Detect which cell encompasses the target text, then output its [X, Y] center coordinate. 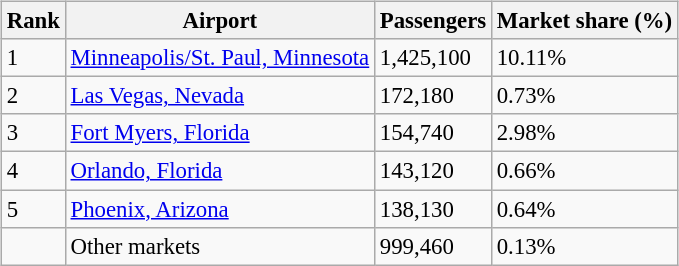
138,130 [434, 209]
172,180 [434, 96]
0.64% [584, 209]
2.98% [584, 133]
Airport [220, 21]
Orlando, Florida [220, 171]
10.11% [584, 58]
143,120 [434, 171]
Las Vegas, Nevada [220, 96]
3 [33, 133]
0.73% [584, 96]
0.66% [584, 171]
1 [33, 58]
0.13% [584, 246]
Minneapolis/St. Paul, Minnesota [220, 58]
Fort Myers, Florida [220, 133]
5 [33, 209]
Other markets [220, 246]
Phoenix, Arizona [220, 209]
Passengers [434, 21]
2 [33, 96]
1,425,100 [434, 58]
999,460 [434, 246]
Rank [33, 21]
Market share (%) [584, 21]
4 [33, 171]
154,740 [434, 133]
